From the cell containing the given text, extract its center point as (X, Y) coordinate. 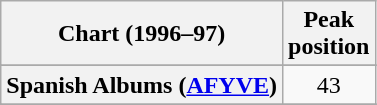
Chart (1996–97) (142, 34)
43 (329, 85)
Spanish Albums (AFYVE) (142, 85)
Peakposition (329, 34)
